From the cell containing the given text, extract its center point as (X, Y) coordinate. 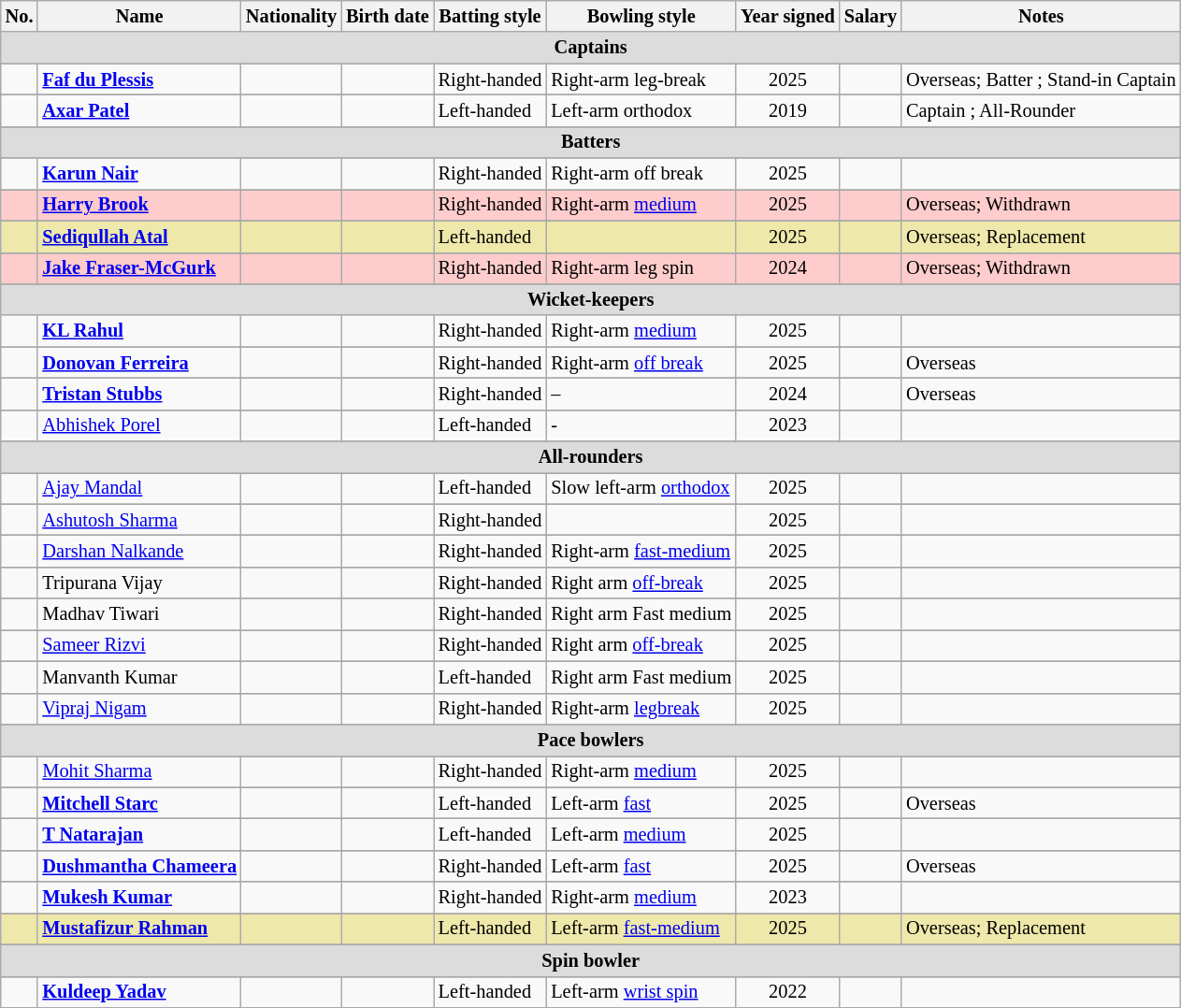
Jake Fraser-McGurk (139, 268)
Notes (1041, 16)
Manvanth Kumar (139, 677)
All-rounders (591, 457)
Left-arm fast-medium (641, 929)
Salary (871, 16)
Kuldeep Yadav (139, 992)
Nationality (292, 16)
Dushmantha Chameera (139, 866)
Tristan Stubbs (139, 394)
Faf du Plessis (139, 79)
Captains (591, 48)
Madhav Tiwari (139, 614)
Batting style (490, 16)
Mustafizur Rahman (139, 929)
Left-arm medium (641, 834)
2019 (787, 110)
Slow left-arm orthodox (641, 488)
- (641, 425)
Wicket-keepers (591, 299)
Ajay Mandal (139, 488)
Vipraj Nigam (139, 709)
T Natarajan (139, 834)
Right-arm leg spin (641, 268)
Left-arm wrist spin (641, 992)
No. (20, 16)
Bowling style (641, 16)
Right-arm fast-medium (641, 551)
Overseas; Batter ; Stand-in Captain (1041, 79)
Year signed (787, 16)
Donovan Ferreira (139, 363)
Pace bowlers (591, 740)
Mohit Sharma (139, 771)
Batters (591, 142)
Tripurana Vijay (139, 583)
Right-arm leg-break (641, 79)
KL Rahul (139, 331)
Sediqullah Atal (139, 237)
Sameer Rizvi (139, 645)
Ashutosh Sharma (139, 520)
Birth date (387, 16)
Mitchell Starc (139, 803)
Left-arm orthodox (641, 110)
Mukesh Kumar (139, 898)
Darshan Nalkande (139, 551)
Axar Patel (139, 110)
Harry Brook (139, 205)
Abhishek Porel (139, 425)
Right-arm legbreak (641, 709)
– (641, 394)
Captain ; All-Rounder (1041, 110)
Spin bowler (591, 960)
2022 (787, 992)
Name (139, 16)
Karun Nair (139, 174)
